Locate the cell with the specified text and output its (X, Y) center coordinate. 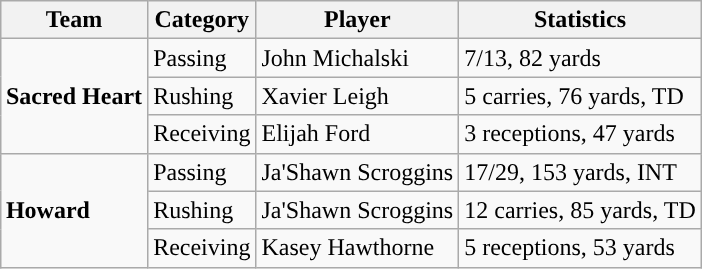
3 receptions, 47 yards (580, 134)
5 receptions, 53 yards (580, 248)
Howard (74, 210)
Sacred Heart (74, 96)
17/29, 153 yards, INT (580, 172)
Statistics (580, 20)
Player (358, 20)
Category (202, 20)
5 carries, 76 yards, TD (580, 96)
7/13, 82 yards (580, 58)
12 carries, 85 yards, TD (580, 210)
Kasey Hawthorne (358, 248)
Team (74, 20)
Xavier Leigh (358, 96)
Elijah Ford (358, 134)
John Michalski (358, 58)
